Output the [x, y] coordinate of the center of the cell containing the given text.  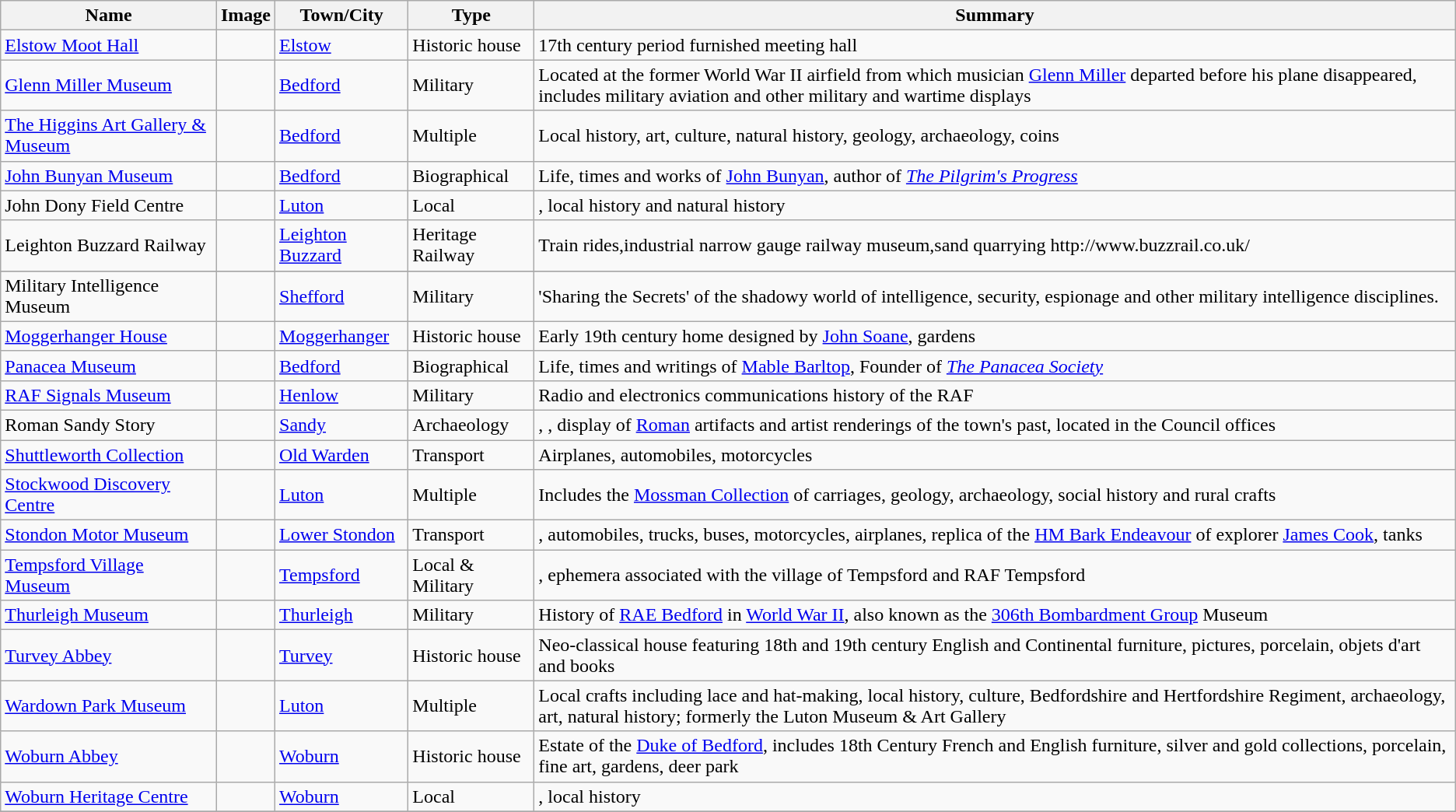
Lower Stondon [342, 535]
, local history [995, 796]
, , display of Roman artifacts and artist renderings of the town's past, located in the Council offices [995, 425]
Panacea Museum [109, 366]
Turvey Abbey [109, 655]
, ephemera associated with the village of Tempsford and RAF Tempsford [995, 576]
Summary [995, 16]
Town/City [342, 16]
Wardown Park Museum [109, 706]
Tempsford [342, 576]
Local history, art, culture, natural history, geology, archaeology, coins [995, 135]
Glenn Miller Museum [109, 86]
Leighton Buzzard [342, 246]
John Bunyan Museum [109, 176]
The Higgins Art Gallery & Museum [109, 135]
Neo-classical house featuring 18th and 19th century English and Continental furniture, pictures, porcelain, objets d'art and books [995, 655]
Early 19th century home designed by John Soane, gardens [995, 336]
, automobiles, trucks, buses, motorcycles, airplanes, replica of the HM Bark Endeavour of explorer James Cook, tanks [995, 535]
Moggerhanger [342, 336]
RAF Signals Museum [109, 395]
Sandy [342, 425]
Includes the Mossman Collection of carriages, geology, archaeology, social history and rural crafts [995, 495]
'Sharing the Secrets' of the shadowy world of intelligence, security, espionage and other military intelligence disciplines. [995, 296]
Image [246, 16]
Old Warden [342, 455]
Military Intelligence Museum [109, 296]
Life, times and works of John Bunyan, author of The Pilgrim's Progress [995, 176]
Stondon Motor Museum [109, 535]
Thurleigh [342, 615]
Woburn Abbey [109, 756]
17th century period furnished meeting hall [995, 45]
Heritage Railway [471, 246]
Life, times and writings of Mable Barltop, Founder of The Panacea Society [995, 366]
Shuttleworth Collection [109, 455]
Stockwood Discovery Centre [109, 495]
Turvey [342, 655]
Tempsford Village Museum [109, 576]
Shefford [342, 296]
Local & Military [471, 576]
Elstow Moot Hall [109, 45]
Moggerhanger House [109, 336]
, local history and natural history [995, 205]
Elstow [342, 45]
John Dony Field Centre [109, 205]
Type [471, 16]
Leighton Buzzard Railway [109, 246]
Roman Sandy Story [109, 425]
Name [109, 16]
Train rides,industrial narrow gauge railway museum,sand quarrying http://www.buzzrail.co.uk/ [995, 246]
Thurleigh Museum [109, 615]
Airplanes, automobiles, motorcycles [995, 455]
Woburn Heritage Centre [109, 796]
Radio and electronics communications history of the RAF [995, 395]
Henlow [342, 395]
History of RAE Bedford in World War II, also known as the 306th Bombardment Group Museum [995, 615]
Archaeology [471, 425]
